Locate the cell with the specified text and output its [x, y] center coordinate. 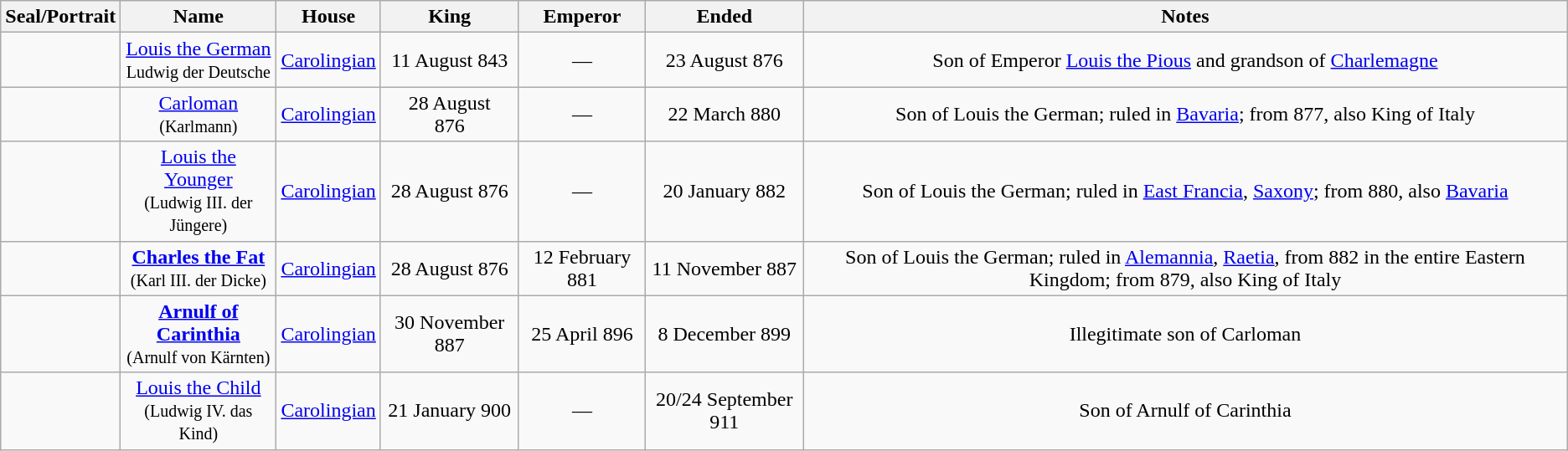
Name [199, 17]
20/24 September 911 [725, 411]
Son of Arnulf of Carinthia [1186, 411]
30 November 887 [449, 334]
22 March 880 [725, 114]
Emperor [582, 17]
Seal/Portrait [60, 17]
Arnulf of Carinthia(Arnulf von Kärnten) [199, 334]
12 February 881 [582, 268]
King [449, 17]
28 August876 [449, 114]
Louis the Child(Ludwig IV. das Kind) [199, 411]
Louis the GermanLudwig der Deutsche [199, 60]
20 January 882 [725, 191]
Son of Emperor Louis the Pious and grandson of Charlemagne [1186, 60]
House [328, 17]
Carloman(Karlmann) [199, 114]
Son of Louis the German; ruled in Alemannia, Raetia, from 882 in the entire Eastern Kingdom; from 879, also King of Italy [1186, 268]
Notes [1186, 17]
Illegitimate son of Carloman [1186, 334]
Son of Louis the German; ruled in Bavaria; from 877, also King of Italy [1186, 114]
Charles the Fat(Karl III. der Dicke) [199, 268]
Ended [725, 17]
11 November 887 [725, 268]
11 August 843 [449, 60]
Son of Louis the German; ruled in East Francia, Saxony; from 880, also Bavaria [1186, 191]
Louis the Younger(Ludwig III. der Jüngere) [199, 191]
25 April 896 [582, 334]
21 January 900 [449, 411]
8 December 899 [725, 334]
23 August 876 [725, 60]
